Detect which cell encompasses the target text, then output its (x, y) center coordinate. 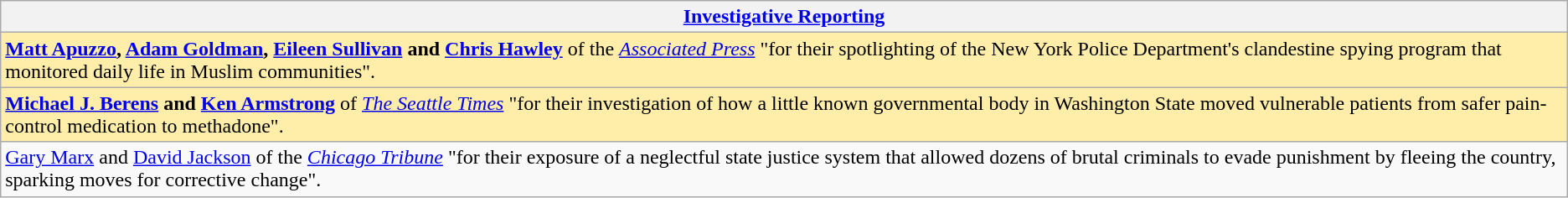
Investigative Reporting (784, 17)
